Identify which cell holds the provided text, then report its (X, Y) central coordinate. 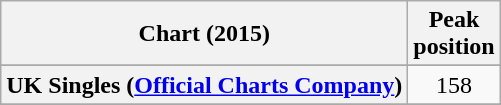
UK Singles (Official Charts Company) (204, 85)
Peakposition (454, 34)
Chart (2015) (204, 34)
158 (454, 85)
